Return [x, y] of the center of cell containing provided text 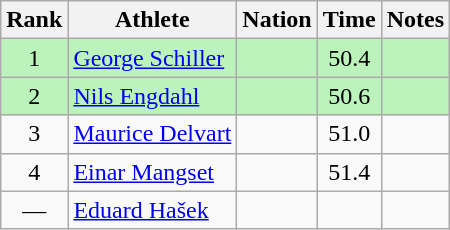
Nation [277, 20]
Time [349, 20]
1 [34, 58]
Eduard Hašek [152, 210]
Einar Mangset [152, 172]
2 [34, 96]
Athlete [152, 20]
50.4 [349, 58]
— [34, 210]
4 [34, 172]
Notes [415, 20]
51.0 [349, 134]
Nils Engdahl [152, 96]
Rank [34, 20]
3 [34, 134]
Maurice Delvart [152, 134]
51.4 [349, 172]
George Schiller [152, 58]
50.6 [349, 96]
